Capture the cell that displays the provided text and extract its [X, Y] central coordinate. 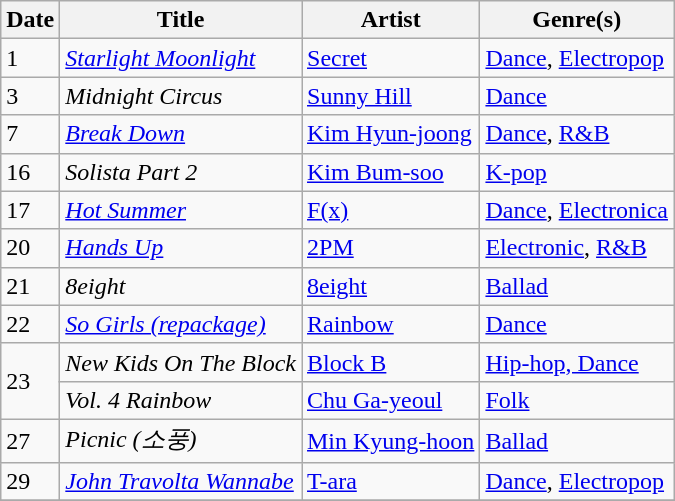
New Kids On The Block [181, 362]
Vol. 4 Rainbow [181, 400]
Picnic (소풍) [181, 440]
K-pop [577, 172]
16 [30, 172]
Hip-hop, Dance [577, 362]
7 [30, 134]
Min Kyung-hoon [391, 440]
Hot Summer [181, 210]
Folk [577, 400]
Electronic, R&B [577, 248]
1 [30, 58]
Midnight Circus [181, 96]
Title [181, 20]
T-ara [391, 481]
Dance, Electronica [577, 210]
So Girls (repackage) [181, 324]
29 [30, 481]
22 [30, 324]
21 [30, 286]
Dance, R&B [577, 134]
Break Down [181, 134]
Chu Ga-yeoul [391, 400]
Kim Hyun-joong [391, 134]
Secret [391, 58]
Hands Up [181, 248]
F(x) [391, 210]
John Travolta Wannabe [181, 481]
Starlight Moonlight [181, 58]
17 [30, 210]
Sunny Hill [391, 96]
Kim Bum-soo [391, 172]
Date [30, 20]
23 [30, 381]
Solista Part 2 [181, 172]
2PM [391, 248]
Genre(s) [577, 20]
3 [30, 96]
Rainbow [391, 324]
27 [30, 440]
20 [30, 248]
Block B [391, 362]
Artist [391, 20]
